Identify which cell holds the provided text, then report its [x, y] central coordinate. 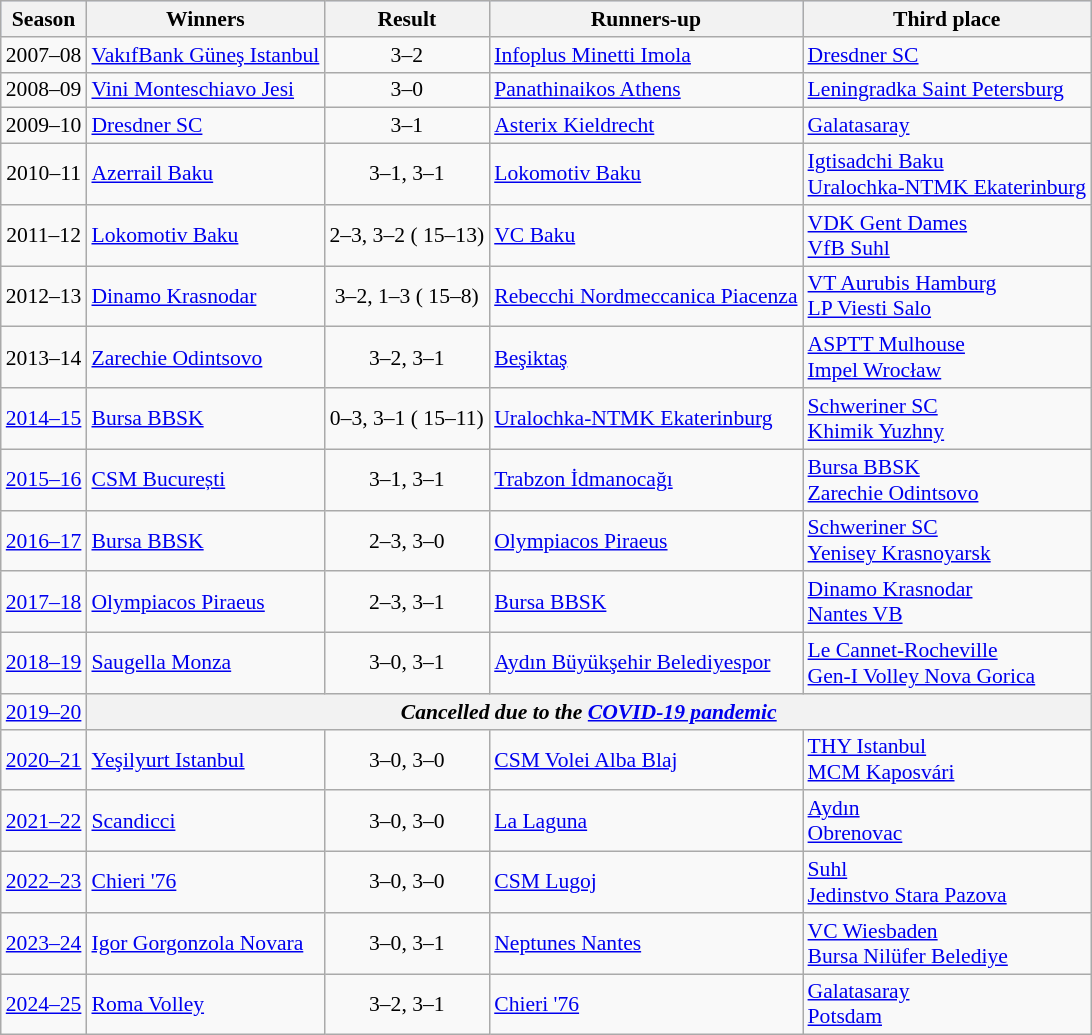
VDK Gent Dames VfB Suhl [947, 236]
3–1 [406, 126]
2016–17 [44, 540]
Vini Monteschiavo Jesi [205, 90]
Result [406, 19]
Uralochka-NTMK Ekaterinburg [646, 418]
THY Istanbul MCM Kaposvári [947, 760]
Leningradka Saint Petersburg [947, 90]
Schweriner SC Yenisey Krasnoyarsk [947, 540]
Azerrail Baku [205, 174]
CSM Volei Alba Blaj [646, 760]
VakıfBank Güneş Istanbul [205, 55]
Roma Volley [205, 1004]
3–2 [406, 55]
CSM Lugoj [646, 882]
Dinamo Krasnodar Nantes VB [947, 602]
Winners [205, 19]
Scandicci [205, 822]
2007–08 [44, 55]
2–3, 3–2 ( 15–13) [406, 236]
Zarechie Odintsovo [205, 358]
2–3, 3–1 [406, 602]
2022–23 [44, 882]
CSM București [205, 480]
Runners-up [646, 19]
Suhl Jedinstvo Stara Pazova [947, 882]
2023–24 [44, 944]
Asterix Kieldrecht [646, 126]
2010–11 [44, 174]
2014–15 [44, 418]
Igtisadchi Baku Uralochka-NTMK Ekaterinburg [947, 174]
VT Aurubis Hamburg LP Viesti Salo [947, 296]
ASPTT Mulhouse Impel Wrocław [947, 358]
Panathinaikos Athens [646, 90]
Le Cannet-Rocheville Gen-I Volley Nova Gorica [947, 664]
2–3, 3–0 [406, 540]
Yeşilyurt Istanbul [205, 760]
Saugella Monza [205, 664]
0–3, 3–1 ( 15–11) [406, 418]
VC Baku [646, 236]
Galatasaray [947, 126]
2015–16 [44, 480]
Schweriner SC Khimik Yuzhny [947, 418]
2008–09 [44, 90]
Third place [947, 19]
Neptunes Nantes [646, 944]
3–0 [406, 90]
2021–22 [44, 822]
Dinamo Krasnodar [205, 296]
VC Wiesbaden Bursa Nilüfer Belediye [947, 944]
Season [44, 19]
Igor Gorgonzola Novara [205, 944]
Beşiktaş [646, 358]
Aydın Büyükşehir Belediyespor [646, 664]
Galatasaray Potsdam [947, 1004]
2013–14 [44, 358]
2017–18 [44, 602]
2020–21 [44, 760]
2018–19 [44, 664]
3–2, 1–3 ( 15–8) [406, 296]
2024–25 [44, 1004]
Aydın Obrenovac [947, 822]
Infoplus Minetti Imola [646, 55]
Bursa BBSK Zarechie Odintsovo [947, 480]
La Laguna [646, 822]
Cancelled due to the COVID-19 pandemic [588, 712]
Trabzon İdmanocağı [646, 480]
2012–13 [44, 296]
2009–10 [44, 126]
Rebecchi Nordmeccanica Piacenza [646, 296]
2011–12 [44, 236]
2019–20 [44, 712]
